Extract the (X, Y) coordinate from the center of the cell holding the provided text.  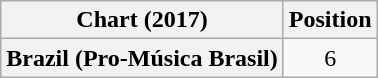
Position (330, 20)
Brazil (Pro-Música Brasil) (142, 58)
6 (330, 58)
Chart (2017) (142, 20)
